Output the (X, Y) coordinate of the center of the cell containing the given text.  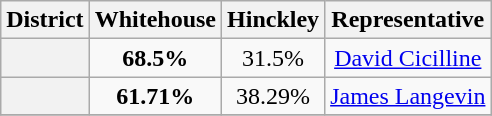
Representative (408, 20)
District (45, 20)
68.5% (155, 58)
David Cicilline (408, 58)
James Langevin (408, 96)
61.71% (155, 96)
Whitehouse (155, 20)
31.5% (274, 58)
Hinckley (274, 20)
38.29% (274, 96)
